Output the [X, Y] coordinate of the center of the cell containing the given text.  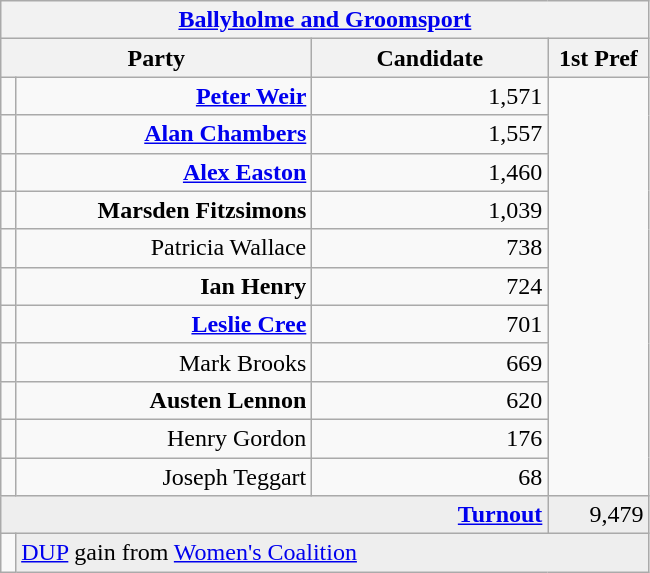
Alan Chambers [164, 134]
1,460 [430, 172]
701 [430, 324]
Mark Brooks [164, 362]
Alex Easton [164, 172]
Patricia Wallace [164, 248]
Candidate [430, 58]
9,479 [598, 515]
68 [430, 477]
1st Pref [598, 58]
Peter Weir [164, 96]
1,039 [430, 210]
620 [430, 400]
Joseph Teggart [164, 477]
Ian Henry [164, 286]
669 [430, 362]
Henry Gordon [164, 438]
1,557 [430, 134]
176 [430, 438]
Party [156, 58]
724 [430, 286]
1,571 [430, 96]
DUP gain from Women's Coalition [332, 553]
Turnout [274, 515]
Marsden Fitzsimons [164, 210]
738 [430, 248]
Ballyholme and Groomsport [325, 20]
Leslie Cree [164, 324]
Austen Lennon [164, 400]
